Extract the [X, Y] coordinate from the center of the cell holding the provided text.  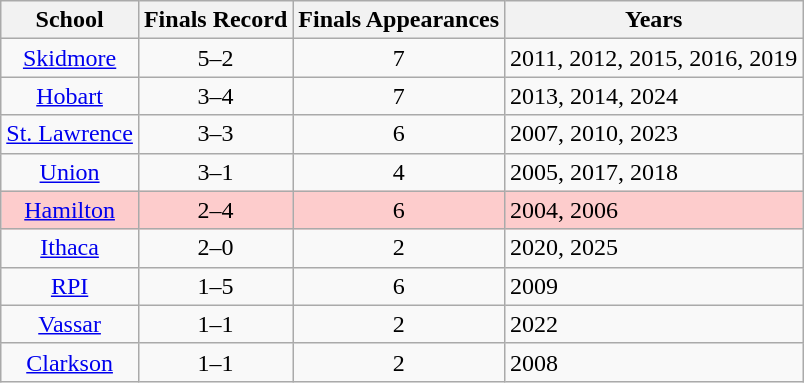
2007, 2010, 2023 [654, 134]
Vassar [70, 324]
3–4 [215, 96]
2004, 2006 [654, 210]
Finals Appearances [399, 20]
2022 [654, 324]
5–2 [215, 58]
2013, 2014, 2024 [654, 96]
Hobart [70, 96]
2011, 2012, 2015, 2016, 2019 [654, 58]
2–0 [215, 248]
1–5 [215, 286]
Hamilton [70, 210]
St. Lawrence [70, 134]
3–3 [215, 134]
School [70, 20]
2008 [654, 362]
Years [654, 20]
3–1 [215, 172]
Skidmore [70, 58]
Ithaca [70, 248]
Clarkson [70, 362]
2009 [654, 286]
Union [70, 172]
2020, 2025 [654, 248]
4 [399, 172]
2005, 2017, 2018 [654, 172]
2–4 [215, 210]
Finals Record [215, 20]
RPI [70, 286]
